Pinpoint the cell where the given text exists, returning its [X, Y] midpoint coordinate. 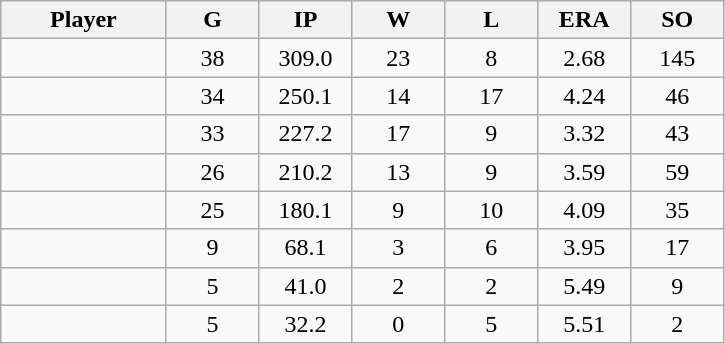
32.2 [306, 324]
Player [84, 20]
6 [492, 248]
4.24 [584, 96]
180.1 [306, 210]
145 [678, 58]
5.51 [584, 324]
35 [678, 210]
210.2 [306, 172]
38 [212, 58]
43 [678, 134]
ERA [584, 20]
41.0 [306, 286]
33 [212, 134]
3 [398, 248]
L [492, 20]
227.2 [306, 134]
5.49 [584, 286]
10 [492, 210]
IP [306, 20]
8 [492, 58]
46 [678, 96]
0 [398, 324]
309.0 [306, 58]
25 [212, 210]
13 [398, 172]
26 [212, 172]
34 [212, 96]
59 [678, 172]
G [212, 20]
3.95 [584, 248]
SO [678, 20]
68.1 [306, 248]
3.59 [584, 172]
250.1 [306, 96]
23 [398, 58]
3.32 [584, 134]
14 [398, 96]
2.68 [584, 58]
4.09 [584, 210]
W [398, 20]
